Pinpoint the cell where the given text exists, returning its (X, Y) midpoint coordinate. 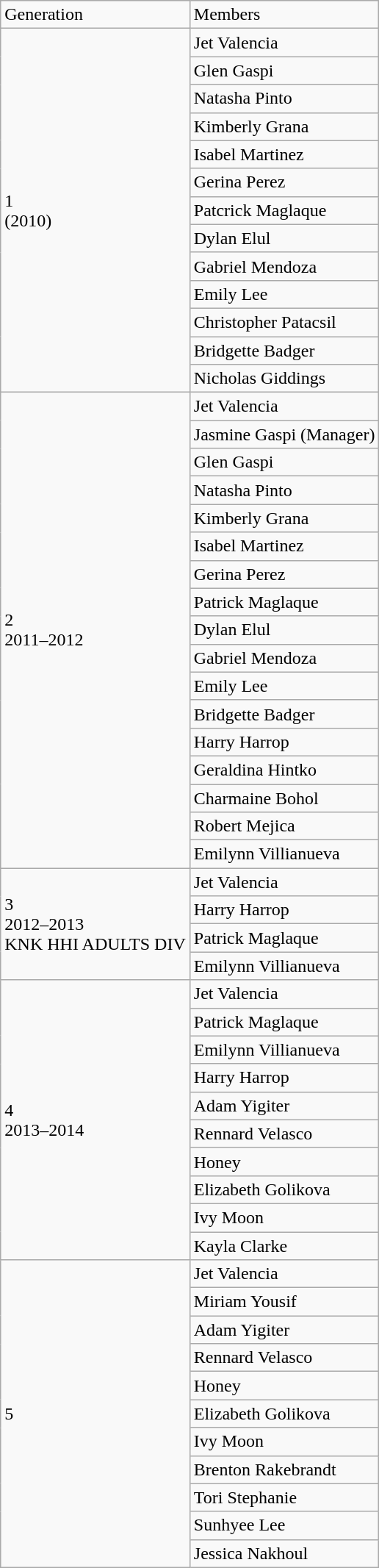
Jessica Nakhoul (284, 1553)
Charmaine Bohol (284, 798)
Generation (95, 15)
Miriam Yousif (284, 1302)
Christopher Patacsil (284, 322)
Tori Stephanie (284, 1497)
32012–2013KNK HHI ADULTS DIV (95, 924)
Nicholas Giddings (284, 379)
Robert Mejica (284, 826)
22011–2012 (95, 631)
Jasmine Gaspi (Manager) (284, 434)
Kayla Clarke (284, 1246)
42013–2014 (95, 1120)
5 (95, 1414)
Patcrick Maglaque (284, 210)
1(2010) (95, 210)
Brenton Rakebrandt (284, 1469)
Geraldina Hintko (284, 770)
Members (284, 15)
Sunhyee Lee (284, 1525)
